For the text-containing cell, return its midpoint in (x, y) coordinate format. 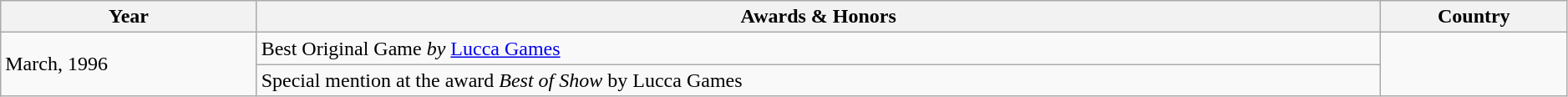
Best Original Game by Lucca Games (819, 48)
Special mention at the award Best of Show by Lucca Games (819, 80)
Country (1474, 17)
Awards & Honors (819, 17)
Year (129, 17)
March, 1996 (129, 64)
